Determine the [x, y] coordinate at the center of the cell enclosing the given text.  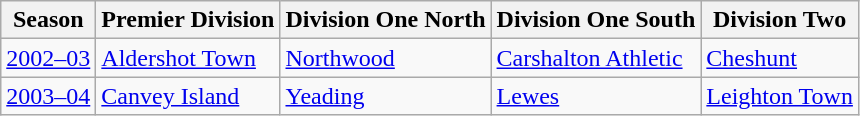
Canvey Island [188, 96]
Carshalton Athletic [596, 58]
2003–04 [48, 96]
Leighton Town [780, 96]
Division One North [386, 20]
Premier Division [188, 20]
Season [48, 20]
Division One South [596, 20]
Aldershot Town [188, 58]
Division Two [780, 20]
Cheshunt [780, 58]
Northwood [386, 58]
Lewes [596, 96]
2002–03 [48, 58]
Yeading [386, 96]
